From the cell containing the given text, extract its center point as (x, y) coordinate. 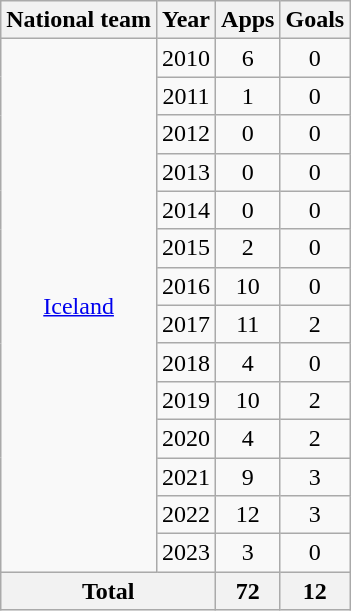
2017 (186, 324)
2023 (186, 553)
2012 (186, 134)
National team (79, 20)
Apps (248, 20)
2018 (186, 362)
Iceland (79, 306)
2014 (186, 210)
2011 (186, 96)
Goals (315, 20)
2020 (186, 438)
2015 (186, 248)
1 (248, 96)
2019 (186, 400)
2021 (186, 477)
2022 (186, 515)
72 (248, 591)
11 (248, 324)
2010 (186, 58)
Year (186, 20)
2016 (186, 286)
2013 (186, 172)
6 (248, 58)
Total (108, 591)
9 (248, 477)
